Search for the cell housing the specified text and yield its [X, Y] center coordinate. 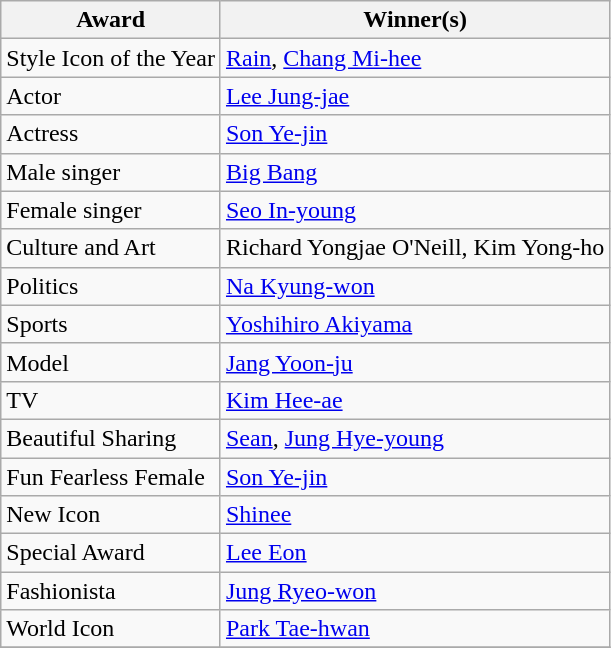
New Icon [111, 515]
Sports [111, 324]
Special Award [111, 553]
Male singer [111, 172]
Politics [111, 286]
World Icon [111, 629]
Actor [111, 96]
Na Kyung-won [414, 286]
Fashionista [111, 591]
Fun Fearless Female [111, 477]
Winner(s) [414, 20]
Style Icon of the Year [111, 58]
Award [111, 20]
Rain, Chang Mi-hee [414, 58]
Big Bang [414, 172]
Lee Eon [414, 553]
TV [111, 400]
Beautiful Sharing [111, 438]
Yoshihiro Akiyama [414, 324]
Shinee [414, 515]
Jung Ryeo-won [414, 591]
Female singer [111, 210]
Lee Jung-jae [414, 96]
Seo In-young [414, 210]
Model [111, 362]
Sean, Jung Hye-young [414, 438]
Park Tae-hwan [414, 629]
Actress [111, 134]
Kim Hee-ae [414, 400]
Jang Yoon-ju [414, 362]
Culture and Art [111, 248]
Richard Yongjae O'Neill, Kim Yong-ho [414, 248]
